Extract the [X, Y] coordinate from the center of the cell holding the provided text.  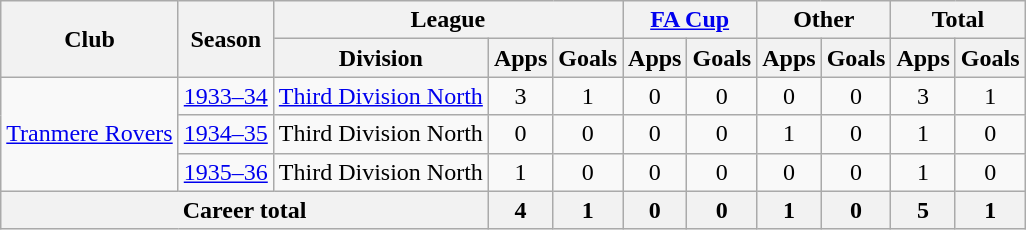
5 [923, 210]
1934–35 [226, 134]
Total [958, 20]
FA Cup [690, 20]
Division [380, 58]
Tranmere Rovers [90, 134]
1933–34 [226, 96]
4 [520, 210]
Other [824, 20]
League [448, 20]
Season [226, 39]
Club [90, 39]
Career total [245, 210]
1935–36 [226, 172]
